Identify which cell holds the provided text, then report its (x, y) central coordinate. 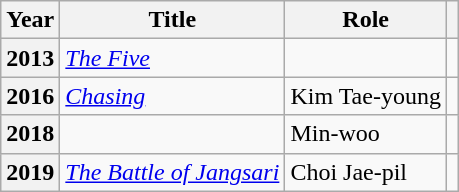
Role (366, 20)
Chasing (172, 96)
Title (172, 20)
The Five (172, 58)
The Battle of Jangsari (172, 172)
Kim Tae-young (366, 96)
2016 (30, 96)
2013 (30, 58)
2019 (30, 172)
2018 (30, 134)
Choi Jae-pil (366, 172)
Min-woo (366, 134)
Year (30, 20)
